Identify which cell holds the provided text, then report its (x, y) central coordinate. 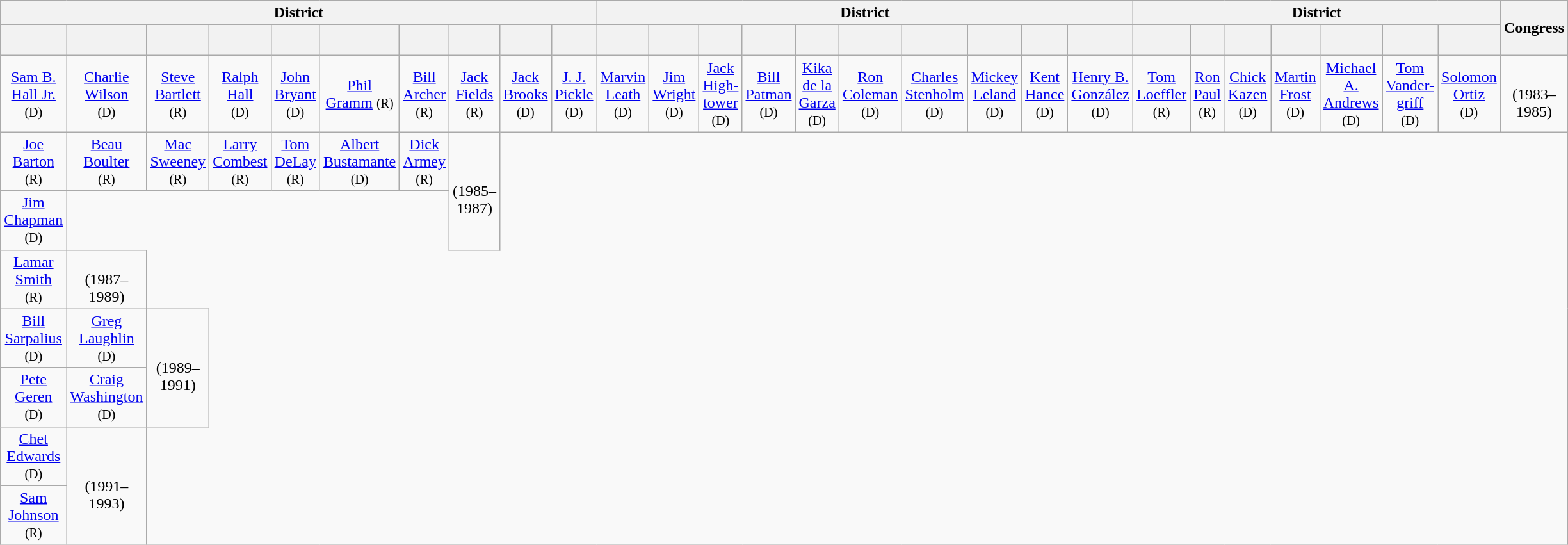
BillArcher(R) (424, 94)
DickArmey(R) (424, 161)
MickeyLeland(D) (994, 94)
Sam B.Hall Jr.(D) (33, 94)
JimWright(D) (674, 94)
BeauBoulter(R) (106, 161)
RonPaul (R) (1208, 94)
CharlesStenholm(D) (935, 94)
Henry B.González(D) (1101, 94)
MartinFrost(D) (1295, 94)
AlbertBustamante(D) (359, 161)
KentHance (D) (1045, 94)
(1985–1987) (475, 191)
Jack High-tower (D) (721, 94)
PeteGeren(D) (33, 397)
CharlieWilson(D) (106, 94)
JimChapman(D) (33, 220)
JackBrooks(D) (526, 94)
RalphHall(D) (240, 94)
LamarSmith(R) (33, 279)
(1989–1991) (178, 368)
PhilGramm (R) (359, 94)
RonColeman(D) (870, 94)
Congress (1534, 28)
CraigWashington(D) (106, 397)
MarvinLeath(D) (623, 94)
ChetEdwards(D) (33, 456)
MacSweeney(R) (178, 161)
(1991–1993) (106, 485)
JohnBryant(D) (295, 94)
(1983–1985) (1534, 94)
BillSarpalius(D) (33, 338)
J. J.Pickle(D) (574, 94)
(1987–1989) (106, 279)
MichaelA.Andrews(D) (1351, 94)
TomLoeffler(R) (1161, 94)
SolomonOrtiz(D) (1469, 94)
JackFields(R) (475, 94)
SteveBartlett(R) (178, 94)
Tom Vander-griff (D) (1410, 94)
Kikade laGarza(D) (817, 94)
GregLaughlin(D) (106, 338)
ChickKazen (D) (1248, 94)
SamJohnson (R) (33, 515)
BillPatman (D) (768, 94)
TomDeLay(R) (295, 161)
LarryCombest(R) (240, 161)
JoeBarton(R) (33, 161)
